Identify which cell holds the provided text, then report its [X, Y] central coordinate. 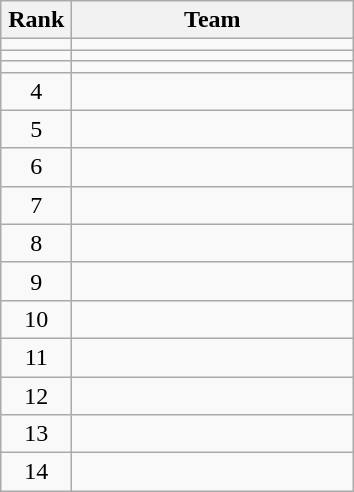
8 [36, 243]
13 [36, 434]
12 [36, 395]
7 [36, 205]
11 [36, 357]
Rank [36, 20]
10 [36, 319]
5 [36, 129]
14 [36, 472]
9 [36, 281]
6 [36, 167]
4 [36, 91]
Team [212, 20]
